Output the [X, Y] coordinate of the center of the cell containing the given text.  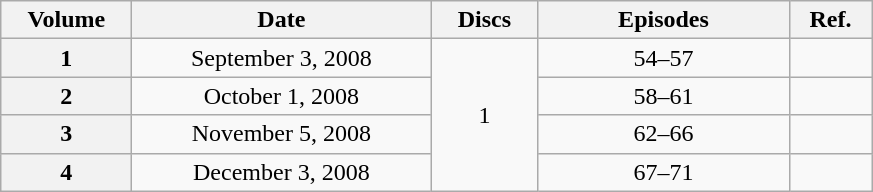
Volume [66, 20]
Episodes [664, 20]
62–66 [664, 134]
2 [66, 96]
67–71 [664, 172]
54–57 [664, 58]
3 [66, 134]
Ref. [830, 20]
October 1, 2008 [282, 96]
4 [66, 172]
September 3, 2008 [282, 58]
Discs [484, 20]
58–61 [664, 96]
December 3, 2008 [282, 172]
Date [282, 20]
November 5, 2008 [282, 134]
